Output the (X, Y) coordinate of the center of the cell containing the given text.  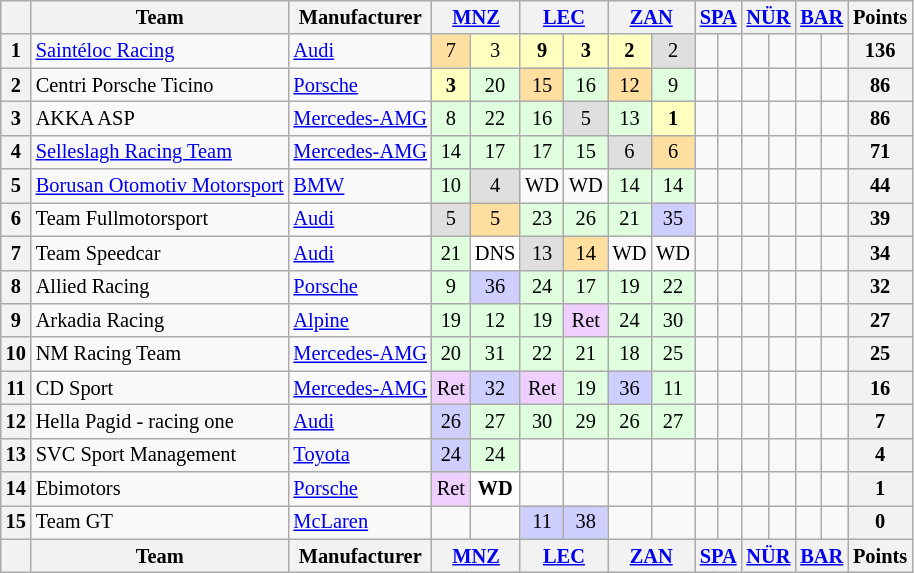
38 (586, 522)
SVC Sport Management (160, 455)
Allied Racing (160, 287)
AKKA ASP (160, 118)
23 (542, 219)
Hella Pagid - racing one (160, 421)
BMW (360, 186)
136 (880, 51)
Centri Porsche Ticino (160, 85)
McLaren (360, 522)
71 (880, 152)
34 (880, 253)
29 (586, 421)
35 (673, 219)
Team Speedcar (160, 253)
Saintéloc Racing (160, 51)
Team Fullmotorsport (160, 219)
DNS (495, 253)
Borusan Otomotiv Motorsport (160, 186)
Selleslagh Racing Team (160, 152)
18 (630, 354)
Arkadia Racing (160, 320)
Toyota (360, 455)
0 (880, 522)
CD Sport (160, 388)
Team GT (160, 522)
31 (495, 354)
Ebimotors (160, 489)
39 (880, 219)
44 (880, 186)
Alpine (360, 320)
NM Racing Team (160, 354)
